Provide the [x, y] coordinate of the cell's center where the given text is located.  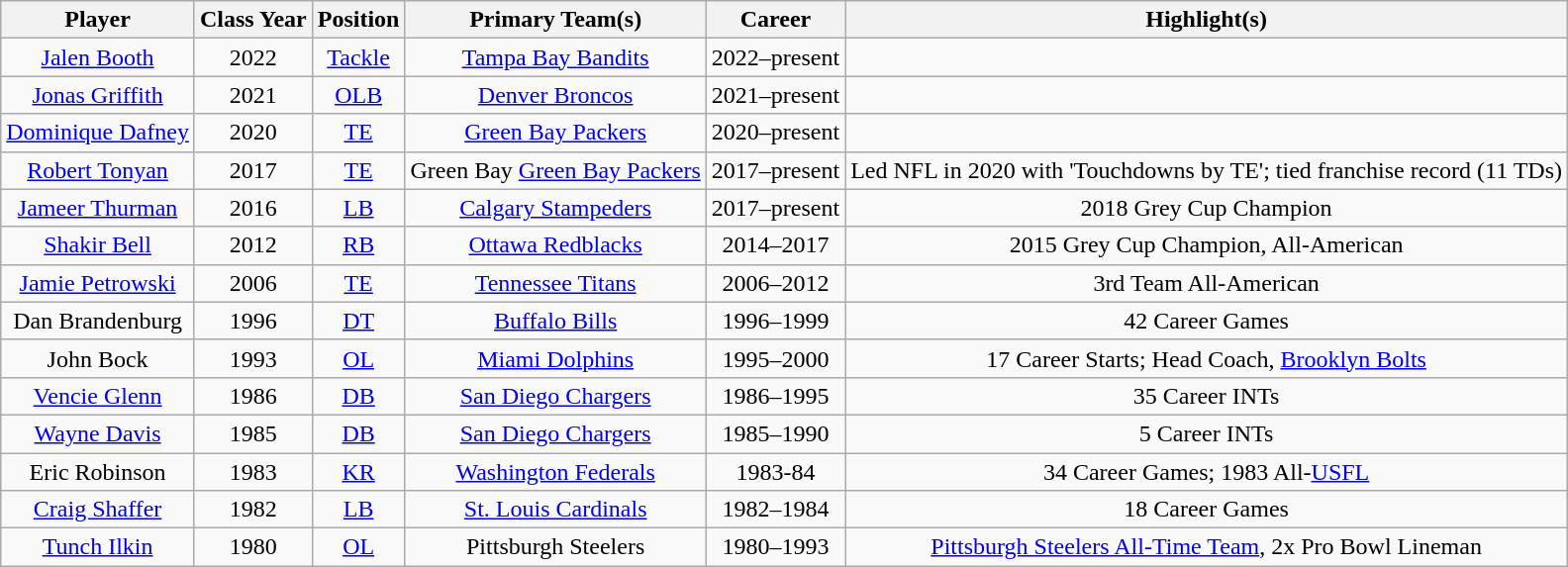
Tennessee Titans [555, 283]
1996 [253, 321]
2014–2017 [775, 245]
1986–1995 [775, 396]
Ottawa Redblacks [555, 245]
Tunch Ilkin [98, 547]
Jonas Griffith [98, 95]
John Bock [98, 358]
Denver Broncos [555, 95]
1982–1984 [775, 510]
Class Year [253, 20]
2020 [253, 133]
Dan Brandenburg [98, 321]
St. Louis Cardinals [555, 510]
Highlight(s) [1207, 20]
2006–2012 [775, 283]
Eric Robinson [98, 472]
Career [775, 20]
Miami Dolphins [555, 358]
Calgary Stampeders [555, 208]
Pittsburgh Steelers [555, 547]
2021 [253, 95]
1980–1993 [775, 547]
Position [358, 20]
35 Career INTs [1207, 396]
2006 [253, 283]
Buffalo Bills [555, 321]
1996–1999 [775, 321]
2017 [253, 170]
1980 [253, 547]
Robert Tonyan [98, 170]
OLB [358, 95]
Vencie Glenn [98, 396]
42 Career Games [1207, 321]
2022–present [775, 57]
3rd Team All-American [1207, 283]
KR [358, 472]
2020–present [775, 133]
Shakir Bell [98, 245]
1983 [253, 472]
1983-84 [775, 472]
2012 [253, 245]
34 Career Games; 1983 All-USFL [1207, 472]
Player [98, 20]
1993 [253, 358]
5 Career INTs [1207, 433]
1982 [253, 510]
2022 [253, 57]
DT [358, 321]
1985–1990 [775, 433]
17 Career Starts; Head Coach, Brooklyn Bolts [1207, 358]
Dominique Dafney [98, 133]
Pittsburgh Steelers All-Time Team, 2x Pro Bowl Lineman [1207, 547]
1995–2000 [775, 358]
2021–present [775, 95]
Jalen Booth [98, 57]
Led NFL in 2020 with 'Touchdowns by TE'; tied franchise record (11 TDs) [1207, 170]
Green Bay Green Bay Packers [555, 170]
Jameer Thurman [98, 208]
Tackle [358, 57]
RB [358, 245]
2015 Grey Cup Champion, All-American [1207, 245]
1985 [253, 433]
Craig Shaffer [98, 510]
1986 [253, 396]
Washington Federals [555, 472]
Green Bay Packers [555, 133]
2016 [253, 208]
Wayne Davis [98, 433]
2018 Grey Cup Champion [1207, 208]
Tampa Bay Bandits [555, 57]
Jamie Petrowski [98, 283]
18 Career Games [1207, 510]
Primary Team(s) [555, 20]
